Capture the cell that displays the provided text and extract its (X, Y) central coordinate. 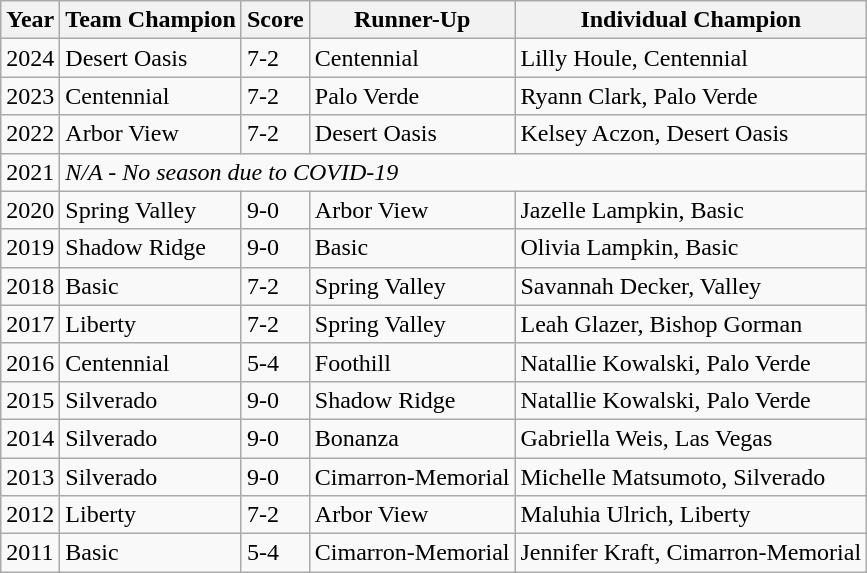
Lilly Houle, Centennial (691, 58)
2020 (30, 210)
N/A - No season due to COVID-19 (464, 172)
2023 (30, 96)
Savannah Decker, Valley (691, 286)
Palo Verde (412, 96)
Maluhia Ulrich, Liberty (691, 515)
Score (275, 20)
2019 (30, 248)
Jennifer Kraft, Cimarron-Memorial (691, 553)
2018 (30, 286)
2013 (30, 477)
Kelsey Aczon, Desert Oasis (691, 134)
Runner-Up (412, 20)
2021 (30, 172)
2022 (30, 134)
Year (30, 20)
Team Champion (151, 20)
Gabriella Weis, Las Vegas (691, 438)
2016 (30, 362)
Olivia Lampkin, Basic (691, 248)
Michelle Matsumoto, Silverado (691, 477)
2011 (30, 553)
Individual Champion (691, 20)
2024 (30, 58)
Foothill (412, 362)
2015 (30, 400)
Bonanza (412, 438)
2012 (30, 515)
2017 (30, 324)
Ryann Clark, Palo Verde (691, 96)
Leah Glazer, Bishop Gorman (691, 324)
Jazelle Lampkin, Basic (691, 210)
2014 (30, 438)
